Find where the given text appears and provide that cell's center as (X, Y) coordinate. 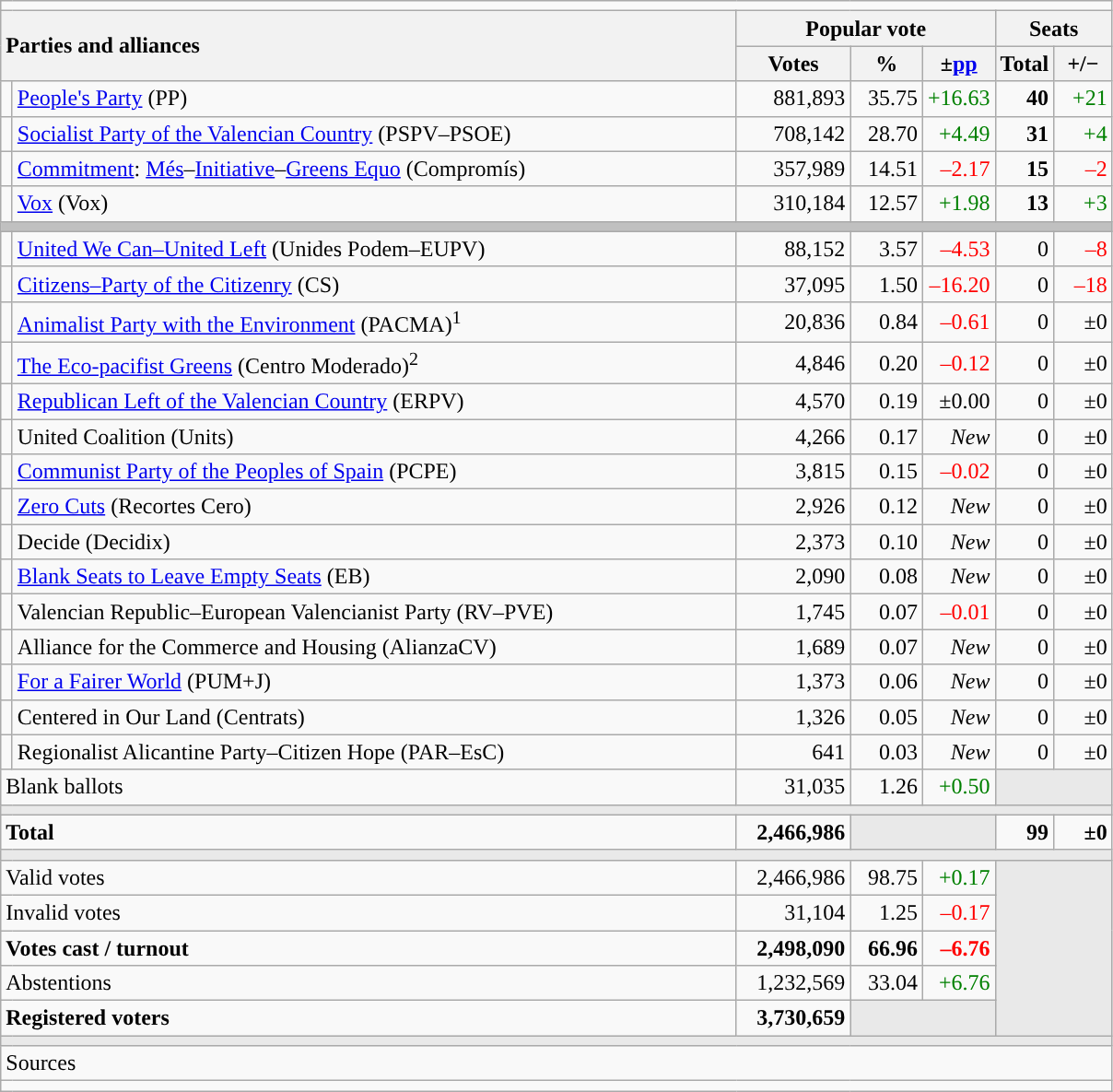
+21 (1084, 99)
1.50 (886, 284)
–2 (1084, 169)
88,152 (793, 249)
1,326 (793, 717)
Popular vote (866, 29)
0.05 (886, 717)
+3 (1084, 204)
–0.12 (958, 363)
357,989 (793, 169)
0.84 (886, 323)
14.51 (886, 169)
1,745 (793, 612)
–0.02 (958, 472)
98.75 (886, 877)
Vox (Vox) (374, 204)
3,730,659 (793, 1018)
35.75 (886, 99)
–0.17 (958, 912)
Sources (556, 1063)
0.03 (886, 752)
+16.63 (958, 99)
±0.00 (958, 401)
0.20 (886, 363)
1.25 (886, 912)
+0.50 (958, 787)
33.04 (886, 983)
Animalist Party with the Environment (PACMA)1 (374, 323)
0.10 (886, 542)
31,104 (793, 912)
Invalid votes (369, 912)
20,836 (793, 323)
66.96 (886, 948)
–16.20 (958, 284)
Valencian Republic–European Valencianist Party (RV–PVE) (374, 612)
Centered in Our Land (Centrats) (374, 717)
Blank ballots (369, 787)
Parties and alliances (369, 46)
United We Can–United Left (Unides Podem–EUPV) (374, 249)
+/− (1084, 64)
Alliance for the Commerce and Housing (AlianzaCV) (374, 647)
40 (1025, 99)
37,095 (793, 284)
4,266 (793, 437)
Blank Seats to Leave Empty Seats (EB) (374, 577)
+0.17 (958, 877)
13 (1025, 204)
Votes cast / turnout (369, 948)
4,846 (793, 363)
310,184 (793, 204)
0.17 (886, 437)
2,090 (793, 577)
28.70 (886, 134)
2,498,090 (793, 948)
Socialist Party of the Valencian Country (PSPV–PSOE) (374, 134)
–18 (1084, 284)
31 (1025, 134)
–8 (1084, 249)
Votes (793, 64)
Republican Left of the Valencian Country (ERPV) (374, 401)
15 (1025, 169)
Seats (1054, 29)
0.19 (886, 401)
% (886, 64)
Decide (Decidix) (374, 542)
United Coalition (Units) (374, 437)
±pp (958, 64)
Citizens–Party of the Citizenry (CS) (374, 284)
708,142 (793, 134)
The Eco-pacifist Greens (Centro Moderado)2 (374, 363)
641 (793, 752)
0.12 (886, 507)
People's Party (PP) (374, 99)
99 (1025, 832)
31,035 (793, 787)
2,373 (793, 542)
4,570 (793, 401)
For a Fairer World (PUM+J) (374, 682)
+4.49 (958, 134)
+4 (1084, 134)
0.15 (886, 472)
–6.76 (958, 948)
3,815 (793, 472)
3.57 (886, 249)
Zero Cuts (Recortes Cero) (374, 507)
0.08 (886, 577)
1,689 (793, 647)
–0.01 (958, 612)
2,926 (793, 507)
+6.76 (958, 983)
Registered voters (369, 1018)
Valid votes (369, 877)
881,893 (793, 99)
Abstentions (369, 983)
1,232,569 (793, 983)
Communist Party of the Peoples of Spain (PCPE) (374, 472)
0.06 (886, 682)
–2.17 (958, 169)
1.26 (886, 787)
+1.98 (958, 204)
Regionalist Alicantine Party–Citizen Hope (PAR–EsC) (374, 752)
12.57 (886, 204)
–0.61 (958, 323)
–4.53 (958, 249)
1,373 (793, 682)
Commitment: Més–Initiative–Greens Equo (Compromís) (374, 169)
